Capture the cell that displays the provided text and extract its (X, Y) central coordinate. 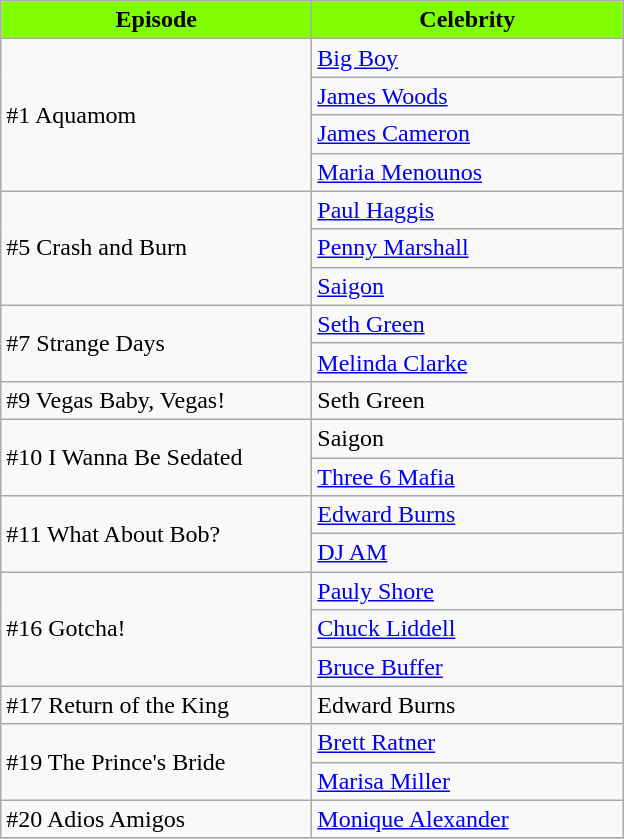
Big Boy (468, 58)
#19 The Prince's Bride (156, 762)
#5 Crash and Burn (156, 248)
Celebrity (468, 20)
#16 Gotcha! (156, 629)
Marisa Miller (468, 781)
#7 Strange Days (156, 343)
Penny Marshall (468, 248)
James Cameron (468, 134)
James Woods (468, 96)
#11 What About Bob? (156, 534)
Chuck Liddell (468, 629)
#10 I Wanna Be Sedated (156, 457)
Monique Alexander (468, 819)
Melinda Clarke (468, 362)
#20 Adios Amigos (156, 819)
#1 Aquamom (156, 115)
Maria Menounos (468, 172)
#17 Return of the King (156, 705)
Paul Haggis (468, 210)
Episode (156, 20)
Three 6 Mafia (468, 477)
Bruce Buffer (468, 667)
Pauly Shore (468, 591)
#9 Vegas Baby, Vegas! (156, 400)
DJ AM (468, 553)
Brett Ratner (468, 743)
